Determine the (X, Y) coordinate at the center of the cell enclosing the given text.  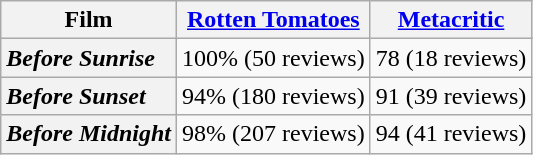
Metacritic (451, 20)
91 (39 reviews) (451, 96)
Film (89, 20)
Rotten Tomatoes (274, 20)
Before Midnight (89, 134)
Before Sunset (89, 96)
98% (207 reviews) (274, 134)
100% (50 reviews) (274, 58)
78 (18 reviews) (451, 58)
94% (180 reviews) (274, 96)
Before Sunrise (89, 58)
94 (41 reviews) (451, 134)
